Return the [x, y] coordinate for the center point of the cell that contains the specified text.  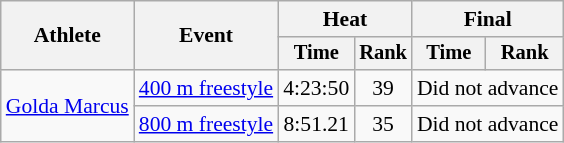
4:23:50 [316, 88]
Final [488, 19]
Event [206, 36]
Heat [345, 19]
Athlete [68, 36]
Golda Marcus [68, 106]
35 [383, 124]
800 m freestyle [206, 124]
400 m freestyle [206, 88]
8:51.21 [316, 124]
39 [383, 88]
